Find where the given text appears and provide that cell's center as [x, y] coordinate. 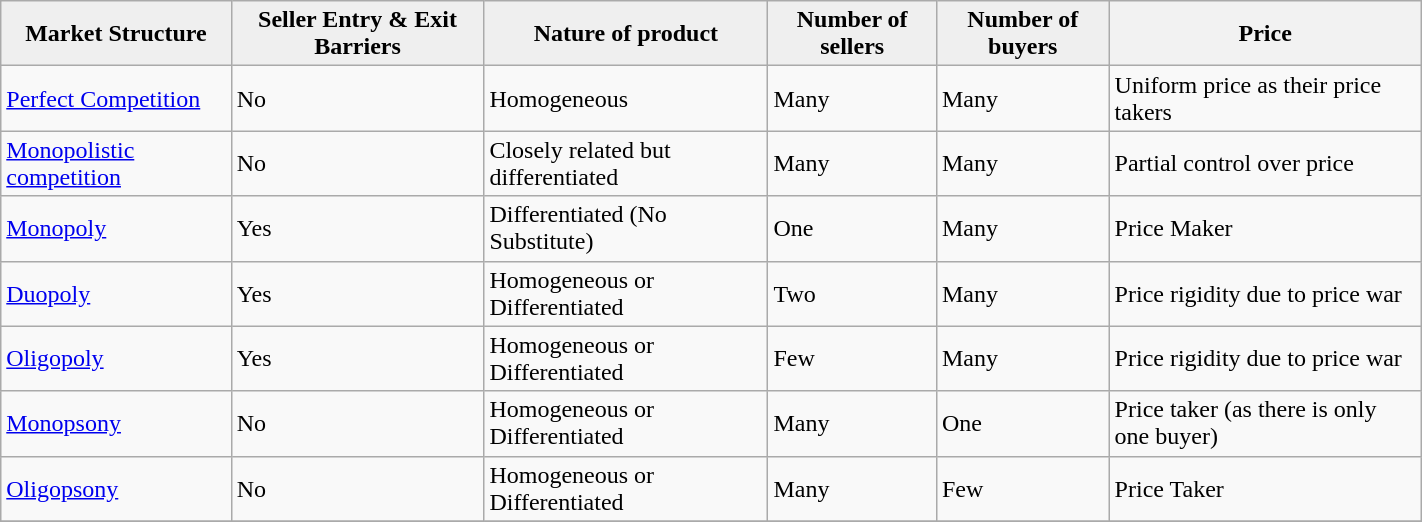
Perfect Competition [116, 98]
Oligopoly [116, 358]
Closely related but differentiated [626, 164]
Price Maker [1265, 228]
Seller Entry & Exit Barriers [358, 34]
Homogeneous [626, 98]
Number of sellers [852, 34]
Duopoly [116, 294]
Partial control over price [1265, 164]
Two [852, 294]
Uniform price as their price takers [1265, 98]
Monopolistic competition [116, 164]
Differentiated (No Substitute) [626, 228]
Market Structure [116, 34]
Number of buyers [1022, 34]
Monopoly [116, 228]
Price taker (as there is only one buyer) [1265, 424]
Price [1265, 34]
Nature of product [626, 34]
Oligopsony [116, 488]
Price Taker [1265, 488]
Monopsony [116, 424]
